Return (x, y) of the center of cell containing provided text 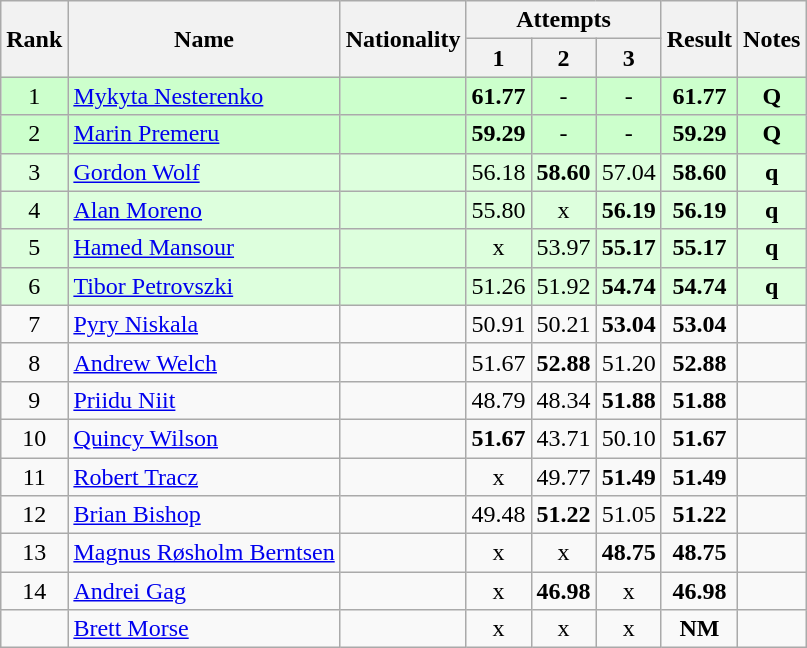
51.20 (628, 362)
50.91 (498, 324)
Andrei Gag (204, 591)
13 (34, 553)
57.04 (628, 172)
55.80 (498, 210)
4 (34, 210)
Attempts (564, 20)
53.97 (564, 248)
9 (34, 400)
8 (34, 362)
51.05 (628, 515)
49.77 (564, 477)
Name (204, 39)
NM (699, 629)
Robert Tracz (204, 477)
Nationality (403, 39)
6 (34, 286)
Alan Moreno (204, 210)
7 (34, 324)
Quincy Wilson (204, 438)
51.92 (564, 286)
43.71 (564, 438)
48.34 (564, 400)
Mykyta Nesterenko (204, 96)
50.21 (564, 324)
Rank (34, 39)
10 (34, 438)
Result (699, 39)
Priidu Niit (204, 400)
51.26 (498, 286)
14 (34, 591)
48.79 (498, 400)
11 (34, 477)
49.48 (498, 515)
Andrew Welch (204, 362)
Notes (772, 39)
Hamed Mansour (204, 248)
Pyry Niskala (204, 324)
Magnus Røsholm Berntsen (204, 553)
56.18 (498, 172)
Brian Bishop (204, 515)
Marin Premeru (204, 134)
Tibor Petrovszki (204, 286)
5 (34, 248)
50.10 (628, 438)
12 (34, 515)
Gordon Wolf (204, 172)
Brett Morse (204, 629)
